Detect which cell encompasses the target text, then output its (X, Y) center coordinate. 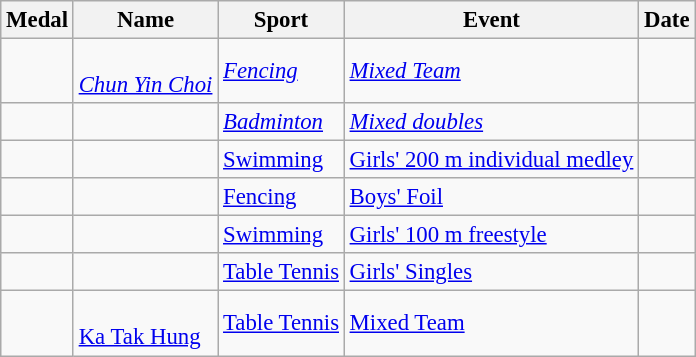
Girls' 100 m freestyle (491, 235)
Ka Tak Hung (145, 324)
Badminton (282, 122)
Date (667, 20)
Sport (282, 20)
Mixed doubles (491, 122)
Name (145, 20)
Girls' 200 m individual medley (491, 160)
Event (491, 20)
Boys' Foil (491, 197)
Girls' Singles (491, 273)
Medal (38, 20)
Chun Yin Choi (145, 72)
